Output the (X, Y) coordinate of the center of the cell containing the given text.  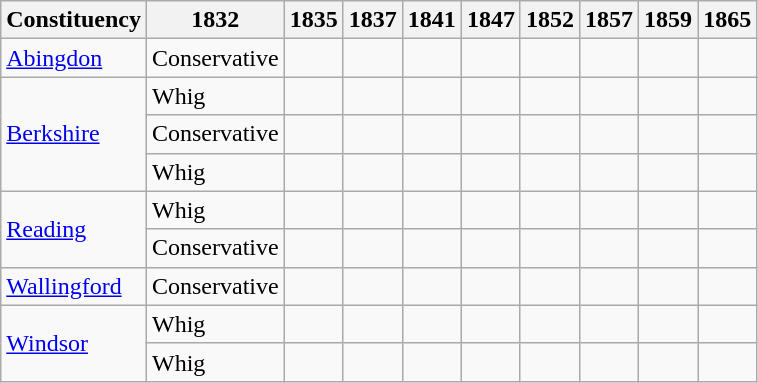
Windsor (74, 343)
1859 (668, 20)
Constituency (74, 20)
1852 (550, 20)
1841 (432, 20)
Berkshire (74, 134)
1857 (608, 20)
1835 (314, 20)
Abingdon (74, 58)
1832 (215, 20)
Reading (74, 229)
Wallingford (74, 286)
1865 (728, 20)
1847 (490, 20)
1837 (372, 20)
